Identify which cell holds the provided text, then report its (X, Y) central coordinate. 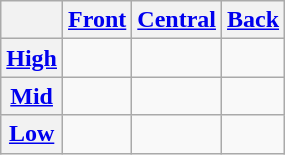
Mid (32, 96)
Front (98, 20)
Central (177, 20)
Back (254, 20)
High (32, 58)
Low (32, 134)
